Output the [x, y] coordinate of the center of the cell containing the given text.  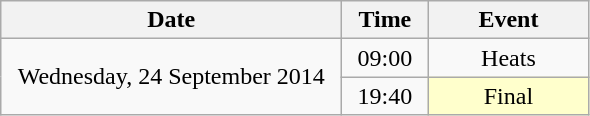
09:00 [385, 58]
Date [172, 20]
Heats [508, 58]
Final [508, 96]
19:40 [385, 96]
Event [508, 20]
Time [385, 20]
Wednesday, 24 September 2014 [172, 77]
